Pinpoint the cell where the given text exists, returning its (x, y) midpoint coordinate. 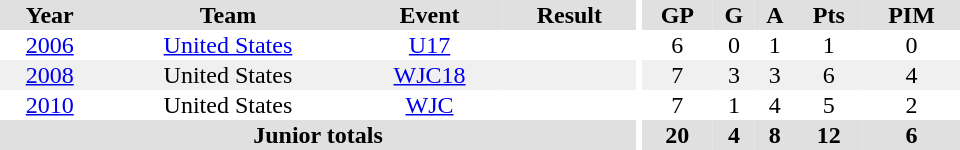
8 (775, 135)
2008 (50, 75)
G (734, 15)
20 (678, 135)
2010 (50, 105)
5 (829, 105)
Event (429, 15)
Pts (829, 15)
Result (570, 15)
Team (228, 15)
2 (912, 105)
2006 (50, 45)
WJC (429, 105)
WJC18 (429, 75)
U17 (429, 45)
12 (829, 135)
A (775, 15)
Year (50, 15)
Junior totals (318, 135)
GP (678, 15)
PIM (912, 15)
